Determine the (X, Y) coordinate at the center of the cell enclosing the given text.  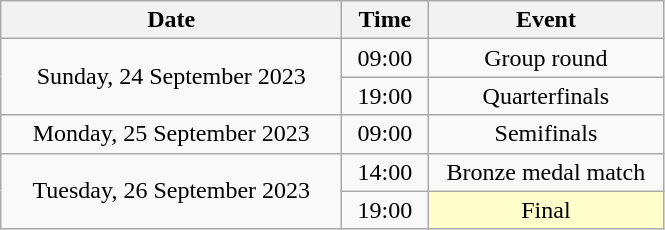
Event (546, 20)
Tuesday, 26 September 2023 (172, 191)
Final (546, 210)
Semifinals (546, 134)
Monday, 25 September 2023 (172, 134)
Group round (546, 58)
Date (172, 20)
Quarterfinals (546, 96)
Sunday, 24 September 2023 (172, 77)
Bronze medal match (546, 172)
Time (385, 20)
14:00 (385, 172)
